Scan for the cell matching the given text and deliver its [X, Y] coordinate at center. 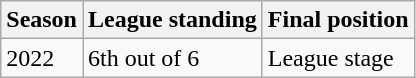
League standing [172, 20]
2022 [42, 58]
Final position [338, 20]
6th out of 6 [172, 58]
Season [42, 20]
League stage [338, 58]
